Pinpoint the cell where the given text exists, returning its (x, y) midpoint coordinate. 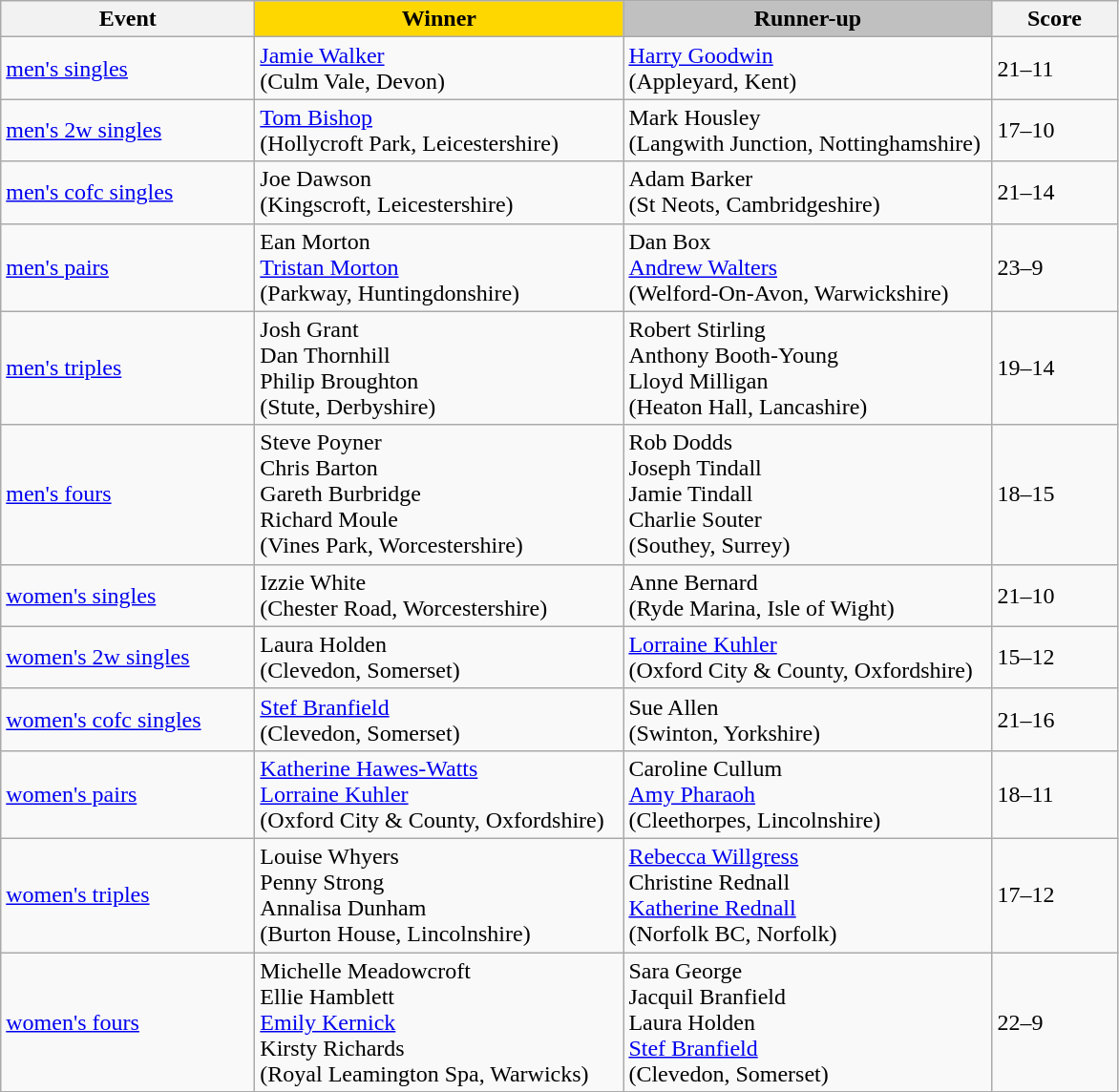
Sue Allen(Swinton, Yorkshire) (808, 720)
Rob Dodds Joseph Tindall Jamie Tindall Charlie Souter(Southey, Surrey) (808, 494)
Stef Branfield(Clevedon, Somerset) (439, 720)
women's triples (128, 895)
women's 2w singles (128, 657)
Steve PoynerChris BartonGareth BurbridgeRichard Moule(Vines Park, Worcestershire) (439, 494)
men's singles (128, 69)
Dan Box Andrew Walters(Welford-On-Avon, Warwickshire) (808, 267)
Michelle MeadowcroftEllie Hamblett Emily KernickKirsty Richards(Royal Leamington Spa, Warwicks) (439, 1022)
Ean MortonTristan Morton(Parkway, Huntingdonshire) (439, 267)
men's pairs (128, 267)
Lorraine Kuhler(Oxford City & County, Oxfordshire) (808, 657)
Mark Housley(Langwith Junction, Nottinghamshire) (808, 130)
18–15 (1054, 494)
Jamie Walker(Culm Vale, Devon) (439, 69)
21–16 (1054, 720)
Caroline CullumAmy Pharaoh(Cleethorpes, Lincolnshire) (808, 794)
Rebecca WillgressChristine RednallKatherine Rednall(Norfolk BC, Norfolk) (808, 895)
21–14 (1054, 193)
18–11 (1054, 794)
Tom Bishop(Hollycroft Park, Leicestershire) (439, 130)
women's fours (128, 1022)
men's triples (128, 368)
21–11 (1054, 69)
23–9 (1054, 267)
15–12 (1054, 657)
women's cofc singles (128, 720)
men's 2w singles (128, 130)
Winner (439, 19)
Event (128, 19)
17–10 (1054, 130)
21–10 (1054, 596)
Louise WhyersPenny StrongAnnalisa Dunham(Burton House, Lincolnshire) (439, 895)
Josh GrantDan ThornhillPhilip Broughton(Stute, Derbyshire) (439, 368)
19–14 (1054, 368)
Robert StirlingAnthony Booth-YoungLloyd Milligan(Heaton Hall, Lancashire) (808, 368)
Harry Goodwin(Appleyard, Kent) (808, 69)
17–12 (1054, 895)
22–9 (1054, 1022)
Score (1054, 19)
Katherine Hawes-WattsLorraine Kuhler(Oxford City & County, Oxfordshire) (439, 794)
men's fours (128, 494)
Adam Barker(St Neots, Cambridgeshire) (808, 193)
Sara George Jacquil Branfield Laura HoldenStef Branfield(Clevedon, Somerset) (808, 1022)
women's singles (128, 596)
men's cofc singles (128, 193)
Laura Holden(Clevedon, Somerset) (439, 657)
women's pairs (128, 794)
Joe Dawson(Kingscroft, Leicestershire) (439, 193)
Anne Bernard(Ryde Marina, Isle of Wight) (808, 596)
Runner-up (808, 19)
Izzie White(Chester Road, Worcestershire) (439, 596)
